Detect which cell encompasses the target text, then output its [x, y] center coordinate. 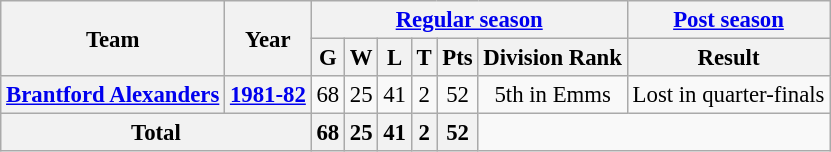
1981-82 [268, 95]
Team [113, 38]
Division Rank [552, 58]
L [394, 58]
Regular season [469, 20]
Post season [728, 20]
Year [268, 38]
Result [728, 58]
Lost in quarter-finals [728, 95]
Brantford Alexanders [113, 95]
T [424, 58]
Total [156, 133]
W [362, 58]
5th in Emms [552, 95]
Pts [458, 58]
G [328, 58]
